Capture the cell that displays the provided text and extract its [X, Y] central coordinate. 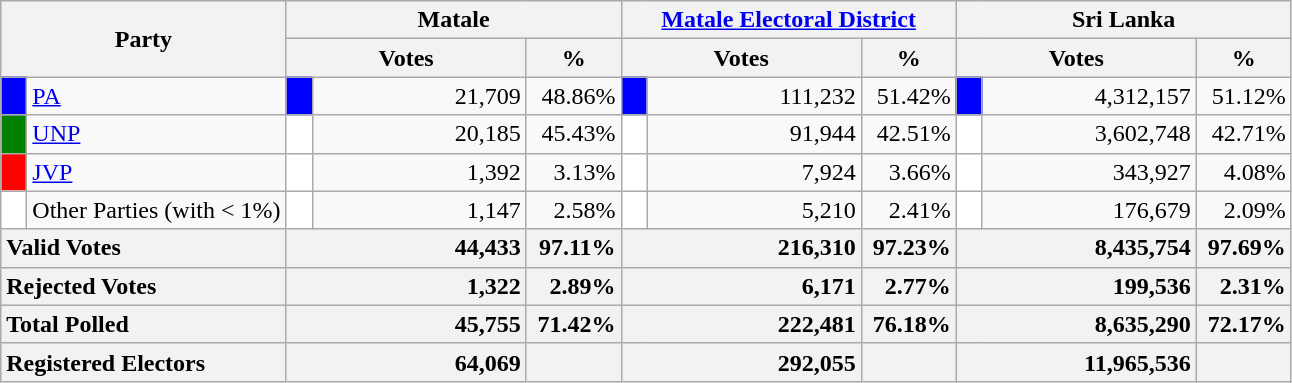
176,679 [1089, 210]
3.13% [574, 172]
1,322 [406, 286]
Party [144, 39]
11,965,536 [1076, 362]
72.17% [1244, 324]
Matale [454, 20]
292,055 [741, 362]
4.08% [1244, 172]
343,927 [1089, 172]
6,171 [741, 286]
71.42% [574, 324]
21,709 [419, 96]
1,147 [419, 210]
Sri Lanka [1124, 20]
45.43% [574, 134]
2.77% [908, 286]
51.12% [1244, 96]
Total Polled [144, 324]
5,210 [754, 210]
111,232 [754, 96]
2.89% [574, 286]
45,755 [406, 324]
3.66% [908, 172]
3,602,748 [1089, 134]
Valid Votes [144, 248]
97.11% [574, 248]
JVP [156, 172]
UNP [156, 134]
2.58% [574, 210]
44,433 [406, 248]
Other Parties (with < 1%) [156, 210]
42.51% [908, 134]
Rejected Votes [144, 286]
76.18% [908, 324]
Registered Electors [144, 362]
Matale Electoral District [788, 20]
222,481 [741, 324]
64,069 [406, 362]
8,435,754 [1076, 248]
2.09% [1244, 210]
216,310 [741, 248]
97.69% [1244, 248]
42.71% [1244, 134]
1,392 [419, 172]
91,944 [754, 134]
97.23% [908, 248]
48.86% [574, 96]
51.42% [908, 96]
199,536 [1076, 286]
2.31% [1244, 286]
4,312,157 [1089, 96]
8,635,290 [1076, 324]
20,185 [419, 134]
2.41% [908, 210]
PA [156, 96]
7,924 [754, 172]
